Capture the cell that displays the provided text and extract its (x, y) central coordinate. 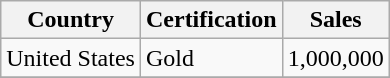
United States (71, 58)
Gold (211, 58)
Country (71, 20)
Certification (211, 20)
1,000,000 (336, 58)
Sales (336, 20)
